Return the (X, Y) coordinate for the center point of the cell that contains the specified text.  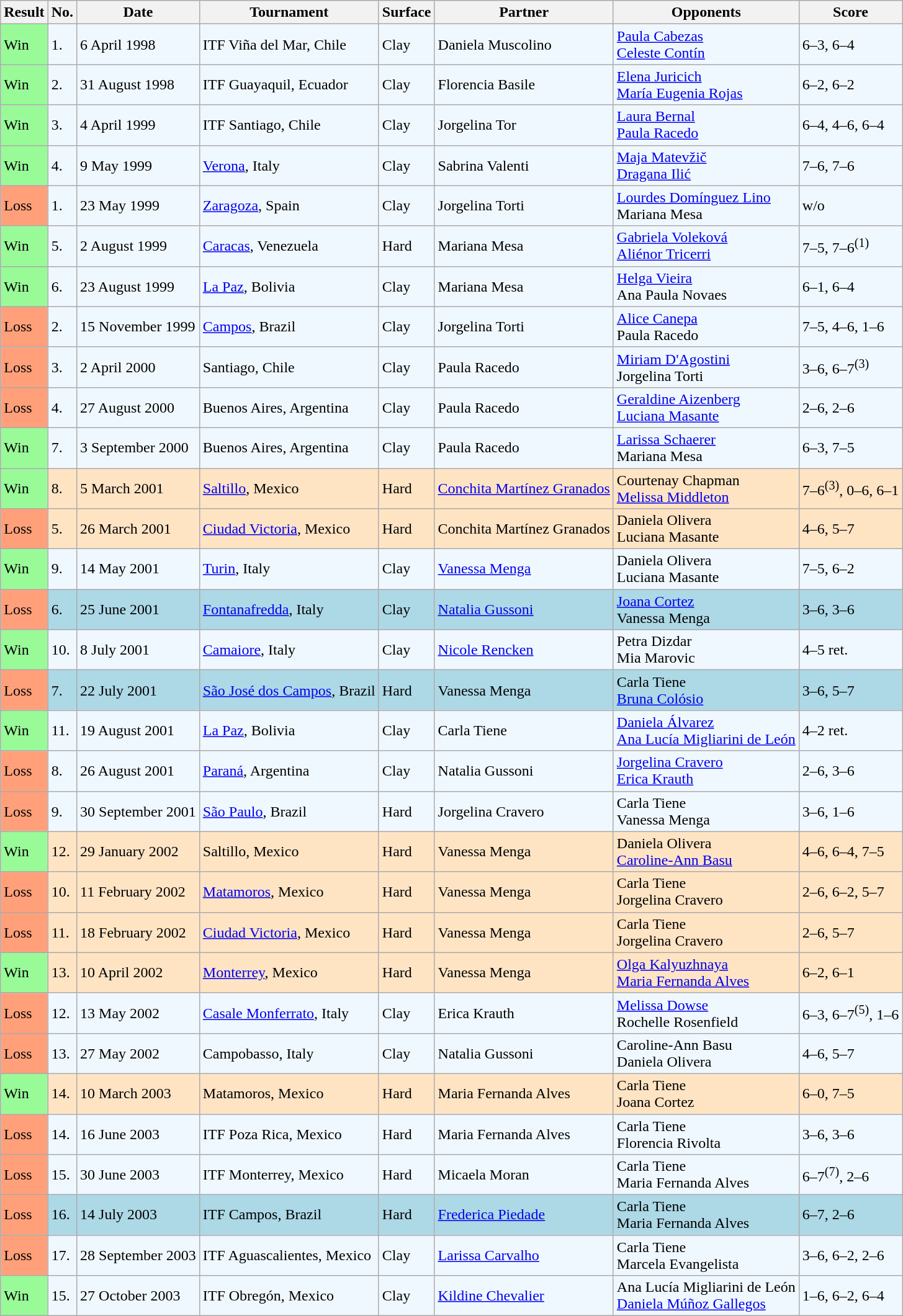
ITF Monterrey, Mexico (289, 1175)
6–0, 7–5 (850, 1093)
22 July 2001 (138, 690)
3–6, 6–7(3) (850, 367)
Verona, Italy (289, 165)
São Paulo, Brazil (289, 812)
3–6, 5–7 (850, 690)
3 September 2000 (138, 448)
ITF Poza Rica, Mexico (289, 1134)
9 May 1999 (138, 165)
2–6, 3–6 (850, 771)
Gabriela Voleková Aliénor Tricerri (706, 246)
Turin, Italy (289, 570)
Santiago, Chile (289, 367)
Casale Monferrato, Italy (289, 1013)
Paula Cabezas Celeste Contín (706, 45)
4–2 ret. (850, 731)
13 May 2002 (138, 1013)
Melissa Dowse Rochelle Rosenfield (706, 1013)
6–3, 7–5 (850, 448)
ITF Aguascalientes, Mexico (289, 1256)
Erica Krauth (524, 1013)
25 June 2001 (138, 609)
10 March 2003 (138, 1093)
6–3, 6–7(5), 1–6 (850, 1013)
6–2, 6–2 (850, 84)
14 July 2003 (138, 1215)
Alice Canepa Paula Racedo (706, 326)
26 March 2001 (138, 529)
31 August 1998 (138, 84)
Laura Bernal Paula Racedo (706, 125)
Nicole Rencken (524, 650)
Jorgelina Tor (524, 125)
Fontanafredda, Italy (289, 609)
ITF Guayaquil, Ecuador (289, 84)
Geraldine Aizenberg Luciana Masante (706, 407)
ITF Obregón, Mexico (289, 1296)
2–6, 5–7 (850, 932)
Opponents (706, 12)
Camaiore, Italy (289, 650)
7–5, 4–6, 1–6 (850, 326)
Miriam D'Agostini Jorgelina Torti (706, 367)
4–5 ret. (850, 650)
10 April 2002 (138, 973)
Caracas, Venezuela (289, 246)
Zaragoza, Spain (289, 206)
Paraná, Argentina (289, 771)
Jorgelina Cravero Erica Krauth (706, 771)
Helga Vieira Ana Paula Novaes (706, 287)
Caroline-Ann Basu Daniela Olivera (706, 1054)
Courtenay Chapman Melissa Middleton (706, 488)
14 May 2001 (138, 570)
w/o (850, 206)
Result (24, 12)
Carla Tiene Marcela Evangelista (706, 1256)
1–6, 6–2, 6–4 (850, 1296)
30 September 2001 (138, 812)
16. (62, 1215)
Tournament (289, 12)
Lourdes Domínguez Lino Mariana Mesa (706, 206)
São José dos Campos, Brazil (289, 690)
7–6(3), 0–6, 6–1 (850, 488)
Kildine Chevalier (524, 1296)
3–6, 1–6 (850, 812)
Surface (407, 12)
6–4, 4–6, 6–4 (850, 125)
Florencia Basile (524, 84)
26 August 2001 (138, 771)
Olga Kalyuzhnaya Maria Fernanda Alves (706, 973)
11 February 2002 (138, 892)
ITF Campos, Brazil (289, 1215)
29 January 2002 (138, 851)
Carla Tiene Vanessa Menga (706, 812)
23 August 1999 (138, 287)
6–3, 6–4 (850, 45)
7–6, 7–6 (850, 165)
Larissa Carvalho (524, 1256)
2 April 2000 (138, 367)
Carla Tiene Bruna Colósio (706, 690)
6–7, 2–6 (850, 1215)
6–2, 6–1 (850, 973)
Frederica Piedade (524, 1215)
23 May 1999 (138, 206)
Jorgelina Cravero (524, 812)
ITF Santiago, Chile (289, 125)
Larissa Schaerer Mariana Mesa (706, 448)
15 November 1999 (138, 326)
Daniela Muscolino (524, 45)
4–6, 6–4, 7–5 (850, 851)
Joana Cortez Vanessa Menga (706, 609)
Elena Juricich María Eugenia Rojas (706, 84)
Sabrina Valenti (524, 165)
2–6, 2–6 (850, 407)
18 February 2002 (138, 932)
17. (62, 1256)
6 April 1998 (138, 45)
ITF Viña del Mar, Chile (289, 45)
Score (850, 12)
30 June 2003 (138, 1175)
19 August 2001 (138, 731)
Campos, Brazil (289, 326)
Monterrey, Mexico (289, 973)
Daniela Álvarez Ana Lucía Migliarini de León (706, 731)
No. (62, 12)
Carla Tiene (524, 731)
8 July 2001 (138, 650)
2–6, 6–2, 5–7 (850, 892)
2 August 1999 (138, 246)
28 September 2003 (138, 1256)
Carla Tiene Florencia Rivolta (706, 1134)
27 May 2002 (138, 1054)
3–6, 6–2, 2–6 (850, 1256)
Petra Dizdar Mia Marovic (706, 650)
4 April 1999 (138, 125)
27 August 2000 (138, 407)
6–7(7), 2–6 (850, 1175)
16 June 2003 (138, 1134)
Ana Lucía Migliarini de León Daniela Múñoz Gallegos (706, 1296)
Maja Matevžič Dragana Ilić (706, 165)
Date (138, 12)
Daniela Olivera Caroline-Ann Basu (706, 851)
Carla Tiene Joana Cortez (706, 1093)
6–1, 6–4 (850, 287)
Campobasso, Italy (289, 1054)
27 October 2003 (138, 1296)
7–5, 7–6(1) (850, 246)
Partner (524, 12)
Micaela Moran (524, 1175)
7–5, 6–2 (850, 570)
5 March 2001 (138, 488)
